Return [X, Y] of the center of cell containing provided text 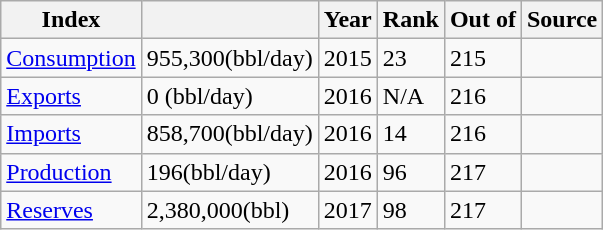
Year [348, 20]
Rank [410, 20]
Source [562, 20]
Consumption [71, 58]
215 [482, 58]
2017 [348, 210]
Imports [71, 134]
858,700(bbl/day) [230, 134]
Exports [71, 96]
0 (bbl/day) [230, 96]
2,380,000(bbl) [230, 210]
N/A [410, 96]
23 [410, 58]
Reserves [71, 210]
98 [410, 210]
Production [71, 172]
955,300(bbl/day) [230, 58]
Out of [482, 20]
14 [410, 134]
196(bbl/day) [230, 172]
2015 [348, 58]
96 [410, 172]
Index [71, 20]
